Pinpoint the cell where the given text exists, returning its [x, y] midpoint coordinate. 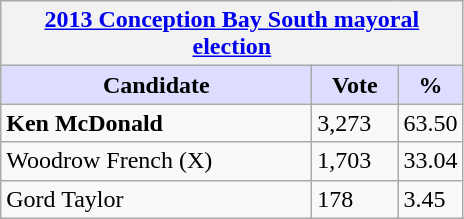
% [430, 85]
Ken McDonald [156, 123]
3.45 [430, 199]
Vote [355, 85]
3,273 [355, 123]
Woodrow French (X) [156, 161]
178 [355, 199]
1,703 [355, 161]
33.04 [430, 161]
2013 Conception Bay South mayoral election [232, 34]
Gord Taylor [156, 199]
63.50 [430, 123]
Candidate [156, 85]
